From the cell containing the given text, extract its center point as (X, Y) coordinate. 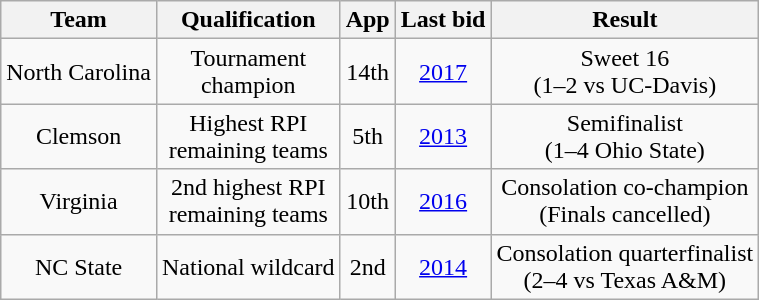
Clemson (79, 136)
2016 (443, 202)
Consolation co-champion(Finals cancelled) (625, 202)
Semifinalist(1–4 Ohio State) (625, 136)
Virginia (79, 202)
Highest RPIremaining teams (248, 136)
Consolation quarterfinalist(2–4 vs Texas A&M) (625, 266)
App (368, 20)
Team (79, 20)
2nd highest RPIremaining teams (248, 202)
Last bid (443, 20)
2017 (443, 72)
2nd (368, 266)
National wildcard (248, 266)
Result (625, 20)
14th (368, 72)
NC State (79, 266)
Qualification (248, 20)
5th (368, 136)
2013 (443, 136)
2014 (443, 266)
10th (368, 202)
Tournamentchampion (248, 72)
North Carolina (79, 72)
Sweet 16(1–2 vs UC-Davis) (625, 72)
